Detect which cell encompasses the target text, then output its [X, Y] center coordinate. 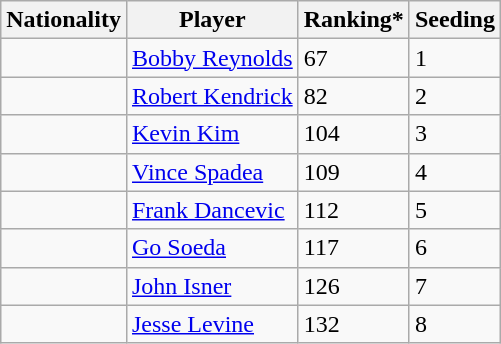
109 [354, 172]
Bobby Reynolds [212, 58]
104 [354, 134]
112 [354, 210]
67 [354, 58]
132 [354, 324]
Jesse Levine [212, 324]
1 [454, 58]
Seeding [454, 20]
126 [354, 286]
5 [454, 210]
Robert Kendrick [212, 96]
7 [454, 286]
6 [454, 248]
Ranking* [354, 20]
2 [454, 96]
4 [454, 172]
Vince Spadea [212, 172]
117 [354, 248]
Kevin Kim [212, 134]
Nationality [64, 20]
Frank Dancevic [212, 210]
8 [454, 324]
Go Soeda [212, 248]
Player [212, 20]
3 [454, 134]
82 [354, 96]
John Isner [212, 286]
